Provide the (x, y) coordinate of the cell's center where the given text is located.  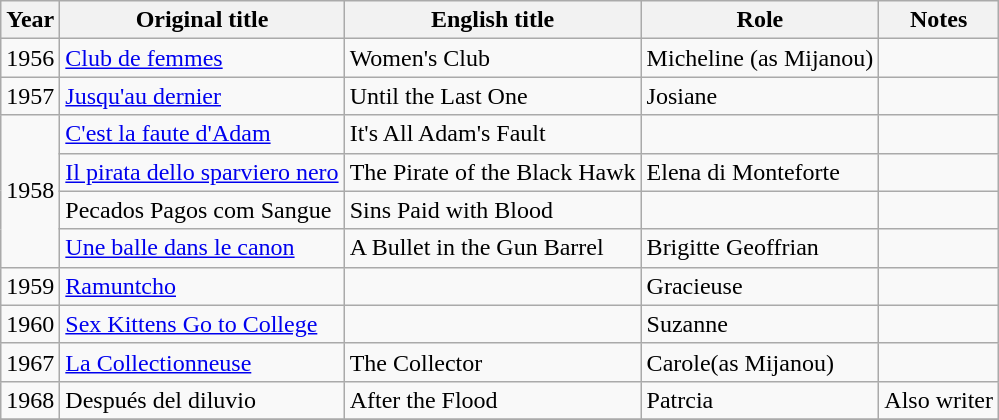
1960 (30, 324)
Micheline (as Mijanou) (760, 58)
1967 (30, 362)
After the Flood (492, 400)
It's All Adam's Fault (492, 134)
English title (492, 20)
Elena di Monteforte (760, 172)
Patrcia (760, 400)
The Collector (492, 362)
1959 (30, 286)
Until the Last One (492, 96)
Club de femmes (202, 58)
C'est la faute d'Adam (202, 134)
La Collectionneuse (202, 362)
1956 (30, 58)
1968 (30, 400)
Role (760, 20)
Il pirata dello sparviero nero (202, 172)
Notes (939, 20)
Sex Kittens Go to College (202, 324)
1957 (30, 96)
The Pirate of the Black Hawk (492, 172)
Brigitte Geoffrian (760, 248)
Une balle dans le canon (202, 248)
Ramuntcho (202, 286)
Después del diluvio (202, 400)
Josiane (760, 96)
Year (30, 20)
A Bullet in the Gun Barrel (492, 248)
Women's Club (492, 58)
Also writer (939, 400)
Carole(as Mijanou) (760, 362)
Original title (202, 20)
Sins Paid with Blood (492, 210)
Jusqu'au dernier (202, 96)
Gracieuse (760, 286)
Suzanne (760, 324)
1958 (30, 191)
Pecados Pagos com Sangue (202, 210)
